Search for the cell housing the specified text and yield its (x, y) center coordinate. 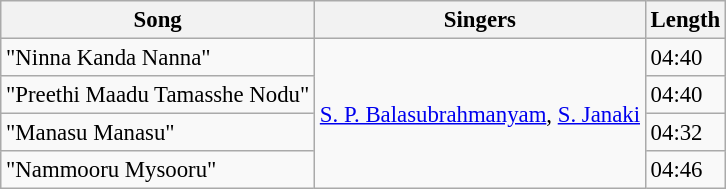
"Preethi Maadu Tamasshe Nodu" (158, 95)
04:46 (685, 170)
"Nammooru Mysooru" (158, 170)
Singers (480, 20)
"Manasu Manasu" (158, 133)
Length (685, 20)
"Ninna Kanda Nanna" (158, 58)
S. P. Balasubrahmanyam, S. Janaki (480, 114)
04:32 (685, 133)
Song (158, 20)
